Detect which cell encompasses the target text, then output its [X, Y] center coordinate. 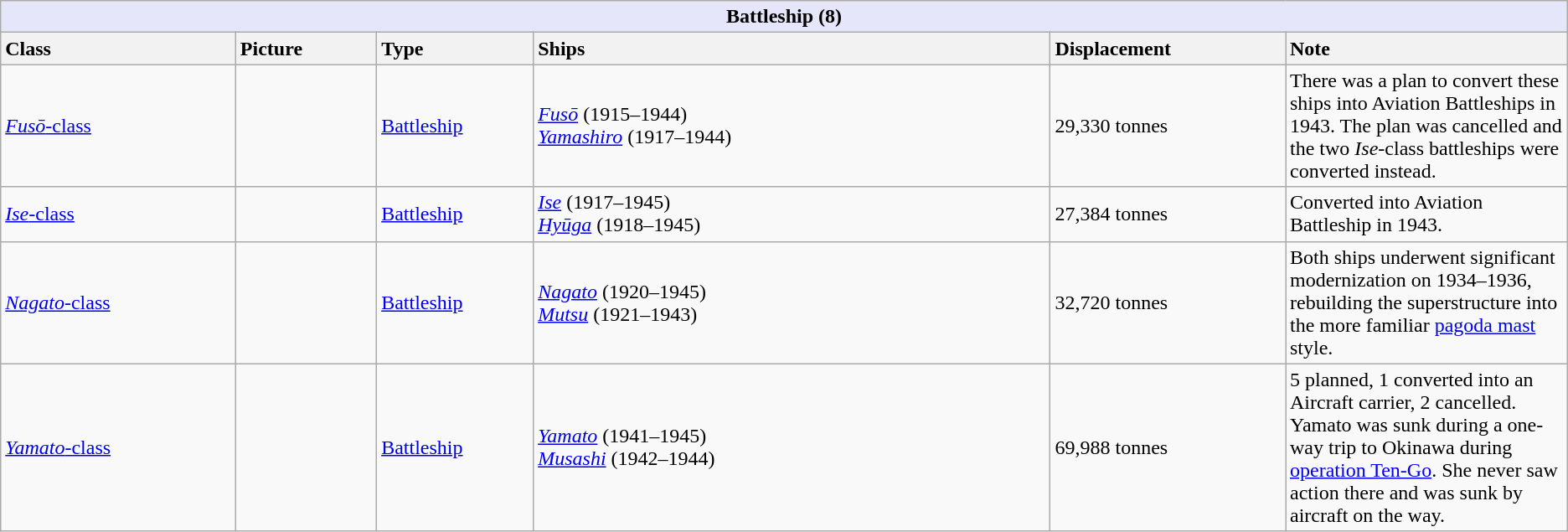
Fusō-class [119, 126]
Type [456, 49]
Yamato (1941–1945)Musashi (1942–1944) [792, 447]
69,988 tonnes [1168, 447]
32,720 tonnes [1168, 302]
Note [1426, 49]
Nagato (1920–1945)Mutsu (1921–1943) [792, 302]
Battleship (8) [784, 17]
Yamato-class [119, 447]
Ise-class [119, 214]
27,384 tonnes [1168, 214]
Picture [306, 49]
Nagato-class [119, 302]
Both ships underwent significant modernization on 1934–1936, rebuilding the superstructure into the more familiar pagoda mast style. [1426, 302]
Class [119, 49]
Ise (1917–1945)Hyūga (1918–1945) [792, 214]
29,330 tonnes [1168, 126]
Converted into Aviation Battleship in 1943. [1426, 214]
Ships [792, 49]
Fusō (1915–1944)Yamashiro (1917–1944) [792, 126]
Displacement [1168, 49]
